Extract the (x, y) coordinate from the center of the cell holding the provided text.  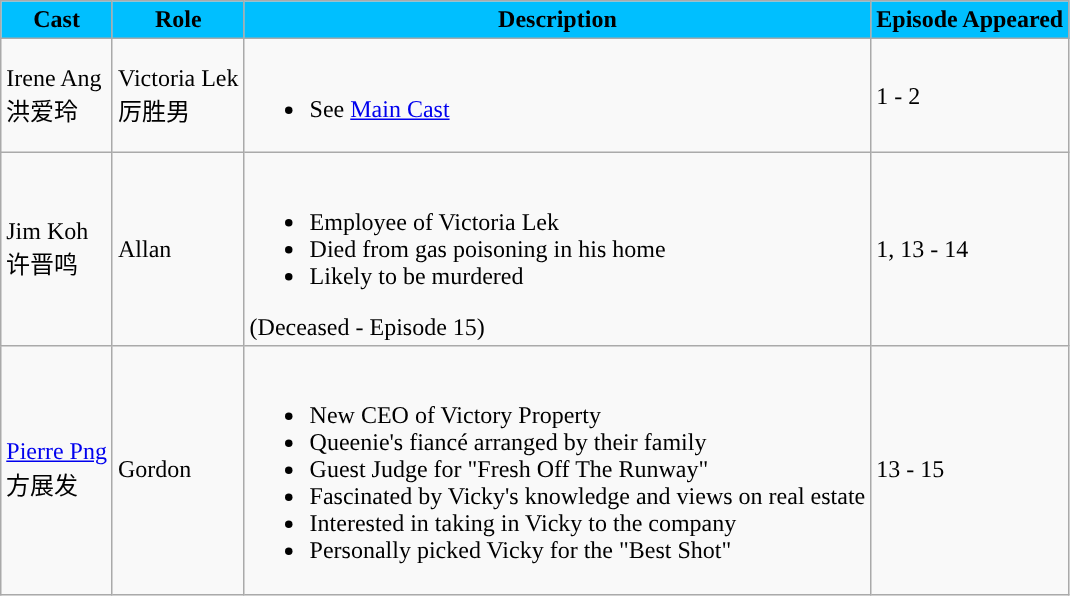
Description (558, 20)
Irene Ang 洪爱玲 (57, 96)
Pierre Png 方展发 (57, 470)
Jim Koh 许晋鸣 (57, 249)
13 - 15 (970, 470)
Role (178, 20)
Episode Appeared (970, 20)
Allan (178, 249)
Victoria Lek 厉胜男 (178, 96)
Cast (57, 20)
1, 13 - 14 (970, 249)
1 - 2 (970, 96)
Gordon (178, 470)
Employee of Victoria LekDied from gas poisoning in his homeLikely to be murdered(Deceased - Episode 15) (558, 249)
See Main Cast (558, 96)
